Scan for the cell matching the given text and deliver its [x, y] coordinate at center. 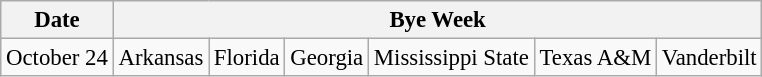
Arkansas [160, 58]
Date [57, 20]
Texas A&M [595, 58]
Bye Week [438, 20]
Mississippi State [452, 58]
Vanderbilt [708, 58]
October 24 [57, 58]
Florida [247, 58]
Georgia [327, 58]
